Determine the (x, y) coordinate at the center of the cell enclosing the given text.  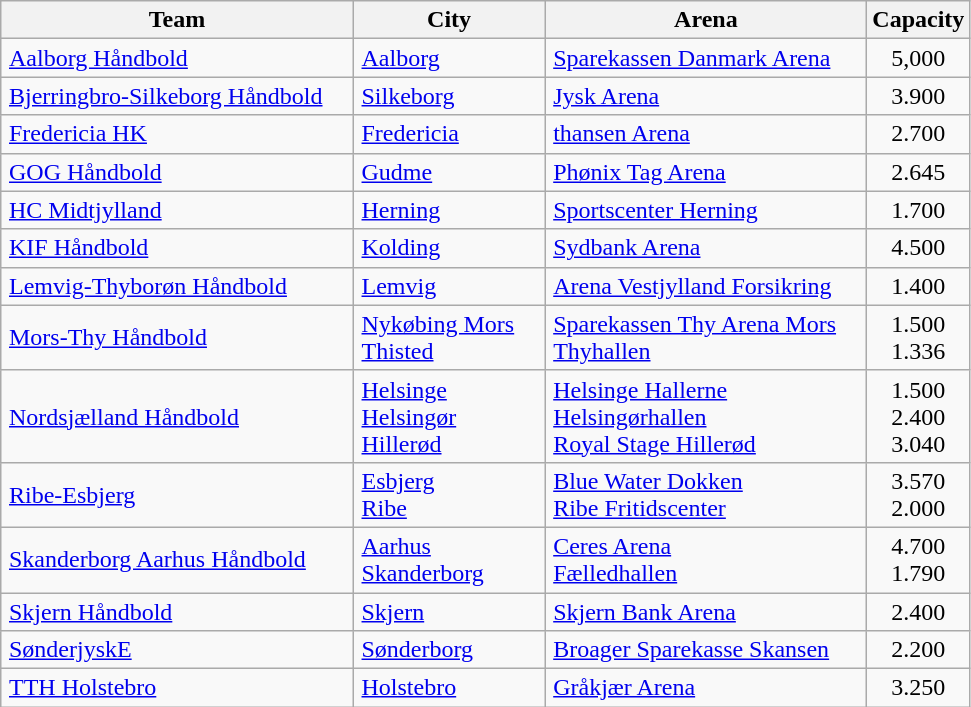
City (449, 20)
Lemvig (449, 286)
Mors-Thy Håndbold (178, 338)
2.645 (918, 172)
5,000 (918, 58)
Bjerringbro-Silkeborg Håndbold (178, 96)
3.5702.000 (918, 494)
Fredericia HK (178, 134)
Sønderborg (449, 650)
thansen Arena (706, 134)
Nordsjælland Håndbold (178, 416)
Sparekassen Danmark Arena (706, 58)
3.900 (918, 96)
1.400 (918, 286)
AarhusSkanderborg (449, 560)
KIF Håndbold (178, 248)
TTH Holstebro (178, 688)
Kolding (449, 248)
Gråkjær Arena (706, 688)
Broager Sparekasse Skansen (706, 650)
Sydbank Arena (706, 248)
Aalborg (449, 58)
EsbjergRibe (449, 494)
Sparekassen Thy Arena MorsThyhallen (706, 338)
Fredericia (449, 134)
2.700 (918, 134)
Ceres ArenaFælledhallen (706, 560)
2.400 (918, 611)
Gudme (449, 172)
Phønix Tag Arena (706, 172)
HC Midtjylland (178, 210)
2.200 (918, 650)
1.500 1.336 (918, 338)
1.700 (918, 210)
Blue Water DokkenRibe Fritidscenter (706, 494)
GOG Håndbold (178, 172)
Sportscenter Herning (706, 210)
Helsinge HallerneHelsingørhallenRoyal Stage Hillerød (706, 416)
Nykøbing MorsThisted (449, 338)
Arena Vestjylland Forsikring (706, 286)
Arena (706, 20)
Skanderborg Aarhus Håndbold (178, 560)
Skjern (449, 611)
Holstebro (449, 688)
Lemvig-Thyborøn Håndbold (178, 286)
Herning (449, 210)
Capacity (918, 20)
Team (178, 20)
1.5002.4003.040 (918, 416)
4.500 (918, 248)
HelsingeHelsingørHillerød (449, 416)
4.7001.790 (918, 560)
Jysk Arena (706, 96)
SønderjyskE (178, 650)
Skjern Håndbold (178, 611)
Silkeborg (449, 96)
Ribe-Esbjerg (178, 494)
3.250 (918, 688)
Skjern Bank Arena (706, 611)
Aalborg Håndbold (178, 58)
